Return the [x, y] coordinate for the center point of the cell that contains the specified text.  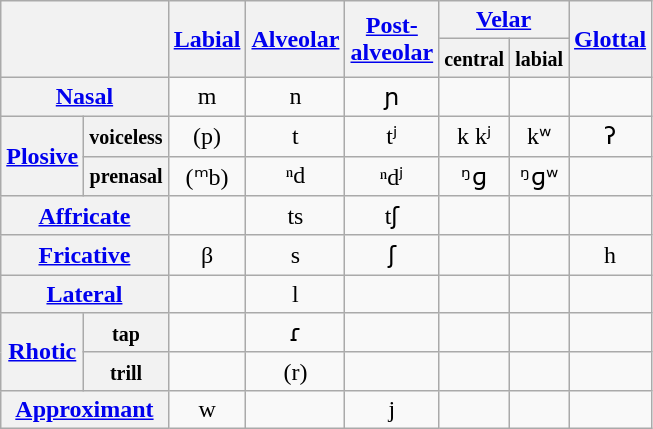
Velar [504, 20]
ts [296, 216]
n [296, 97]
ʃ [392, 255]
t [296, 136]
prenasal [126, 176]
ⁿdʲ [392, 176]
(r) [296, 371]
m [207, 97]
tʲ [392, 136]
Nasal [84, 97]
Glottal [610, 39]
Fricative [84, 255]
Affricate [84, 216]
ʔ [610, 136]
k kʲ [474, 136]
ɲ [392, 97]
h [610, 255]
voiceless [126, 136]
ᵑɡʷ [540, 176]
ᵑɡ [474, 176]
l [296, 294]
w [207, 409]
tap [126, 333]
Post-alveolar [392, 39]
central [474, 58]
Labial [207, 39]
(p) [207, 136]
tʃ [392, 216]
Approximant [84, 409]
kʷ [540, 136]
Plosive [42, 156]
Lateral [84, 294]
Alveolar [296, 39]
j [392, 409]
(ᵐb) [207, 176]
s [296, 255]
Rhotic [42, 352]
ɾ [296, 333]
β [207, 255]
labial [540, 58]
trill [126, 371]
ⁿd [296, 176]
